Return the [x, y] coordinate for the center point of the cell that contains the specified text.  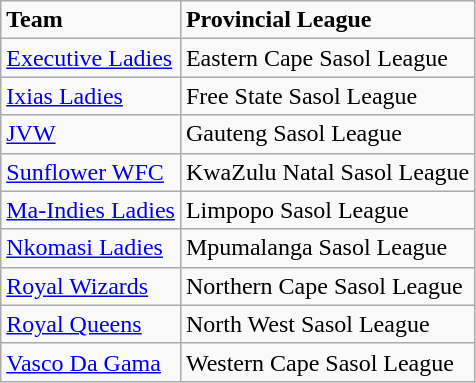
Western Cape Sasol League [327, 362]
Sunflower WFC [91, 172]
JVW [91, 134]
Provincial League [327, 20]
Nkomasi Ladies [91, 248]
Eastern Cape Sasol League [327, 58]
Royal Queens [91, 324]
Mpumalanga Sasol League [327, 248]
KwaZulu Natal Sasol League [327, 172]
Ma-Indies Ladies [91, 210]
Northern Cape Sasol League [327, 286]
Executive Ladies [91, 58]
Ixias Ladies [91, 96]
Gauteng Sasol League [327, 134]
Team [91, 20]
Limpopo Sasol League [327, 210]
Vasco Da Gama [91, 362]
Free State Sasol League [327, 96]
North West Sasol League [327, 324]
Royal Wizards [91, 286]
